Determine the (x, y) coordinate at the center of the cell enclosing the given text.  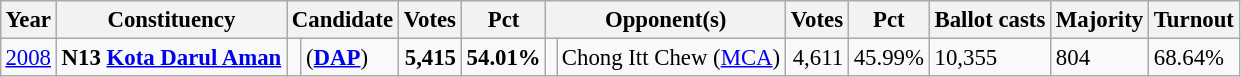
Chong Itt Chew (MCA) (672, 57)
10,355 (990, 57)
Majority (1100, 20)
Turnout (1194, 20)
Year (28, 20)
68.64% (1194, 57)
(DAP) (350, 57)
Opponent(s) (666, 20)
2008 (28, 57)
Candidate (342, 20)
5,415 (430, 57)
N13 Kota Darul Aman (171, 57)
Constituency (171, 20)
45.99% (888, 57)
Ballot casts (990, 20)
4,611 (816, 57)
54.01% (504, 57)
804 (1100, 57)
